Search for the cell housing the specified text and yield its [X, Y] center coordinate. 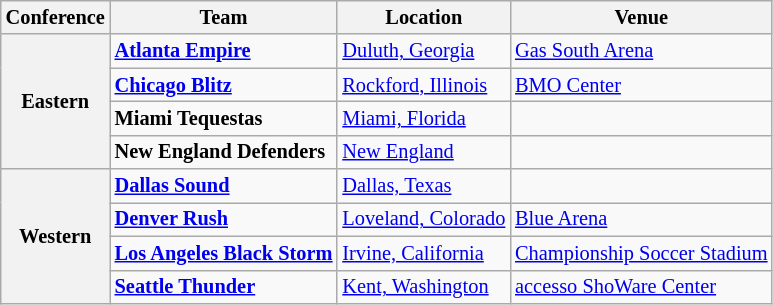
Eastern [56, 102]
Atlanta Empire [224, 51]
Los Angeles Black Storm [224, 253]
New England Defenders [224, 152]
Chicago Blitz [224, 85]
New England [424, 152]
Miami Tequestas [224, 118]
Venue [641, 17]
BMO Center [641, 85]
Conference [56, 17]
Blue Arena [641, 219]
Western [56, 236]
Dallas, Texas [424, 186]
Kent, Washington [424, 287]
Miami, Florida [424, 118]
Irvine, California [424, 253]
Duluth, Georgia [424, 51]
Denver Rush [224, 219]
Seattle Thunder [224, 287]
Championship Soccer Stadium [641, 253]
Dallas Sound [224, 186]
Gas South Arena [641, 51]
Loveland, Colorado [424, 219]
accesso ShoWare Center [641, 287]
Rockford, Illinois [424, 85]
Team [224, 17]
Location [424, 17]
